For the text-containing cell, return its midpoint in (x, y) coordinate format. 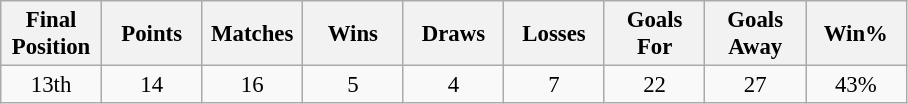
Points (152, 34)
Goals Away (756, 34)
4 (454, 85)
Win% (856, 34)
7 (554, 85)
22 (654, 85)
Losses (554, 34)
13th (52, 85)
14 (152, 85)
Draws (454, 34)
43% (856, 85)
Final Position (52, 34)
16 (252, 85)
5 (354, 85)
27 (756, 85)
Wins (354, 34)
Goals For (654, 34)
Matches (252, 34)
